Locate the cell with the specified text and output its [x, y] center coordinate. 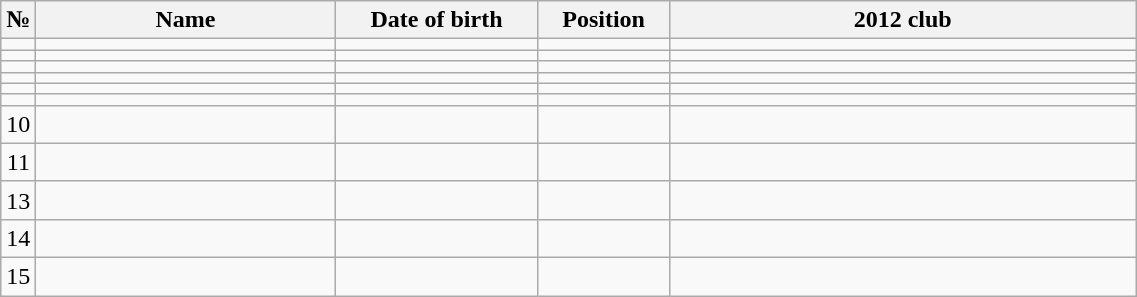
10 [18, 124]
13 [18, 200]
11 [18, 162]
Date of birth [436, 20]
Position [604, 20]
15 [18, 276]
№ [18, 20]
Name [186, 20]
14 [18, 238]
2012 club [902, 20]
